From the cell containing the given text, extract its center point as [x, y] coordinate. 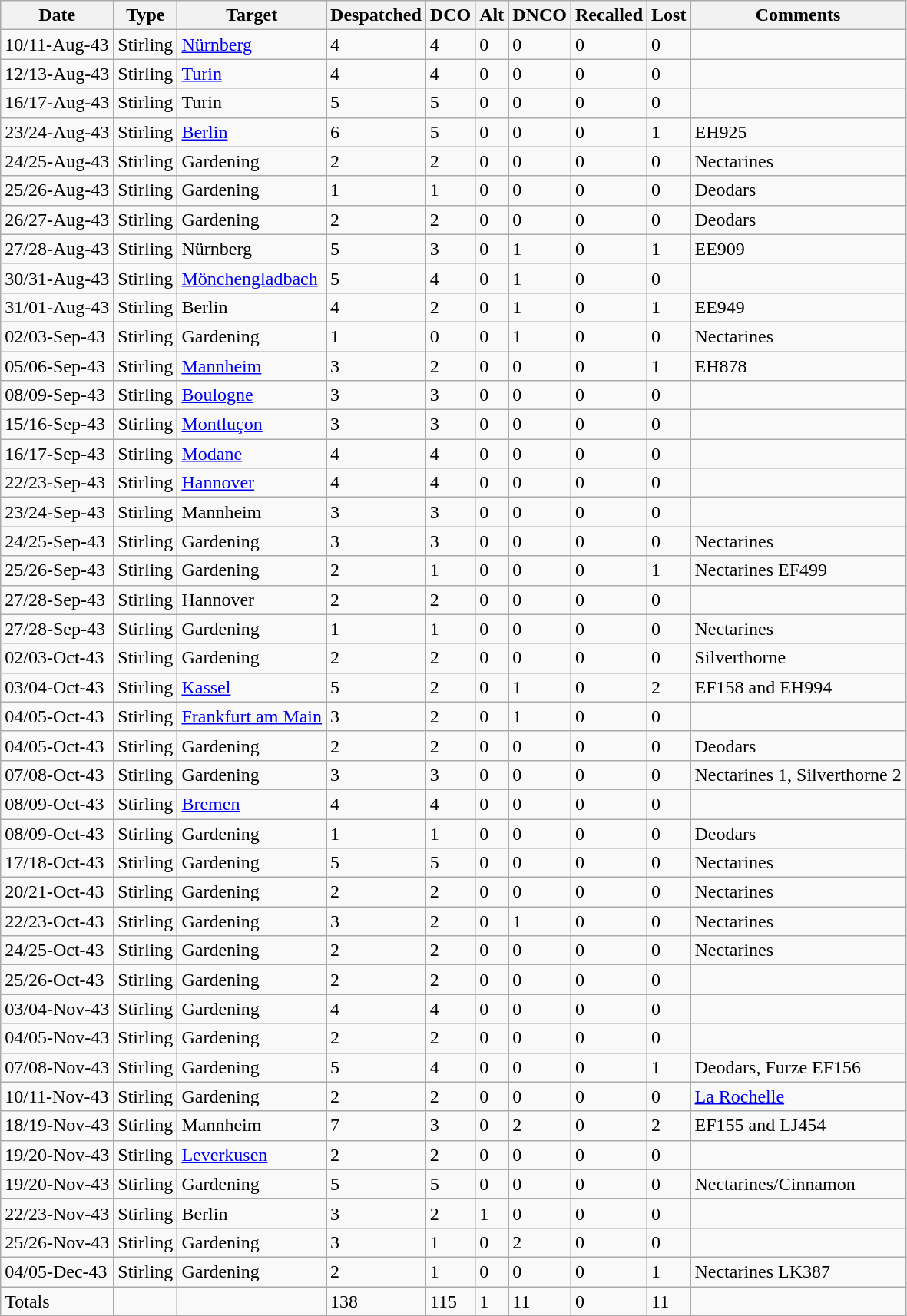
La Rochelle [798, 1096]
18/19-Nov-43 [57, 1126]
10/11-Aug-43 [57, 45]
22/23-Nov-43 [57, 1213]
12/13-Aug-43 [57, 74]
EF158 and EH994 [798, 687]
Bremen [252, 804]
Nectarines 1, Silverthorne 2 [798, 775]
25/26-Oct-43 [57, 980]
30/31-Aug-43 [57, 278]
04/05-Dec-43 [57, 1271]
138 [376, 1301]
Mönchengladbach [252, 278]
24/25-Oct-43 [57, 951]
Deodars, Furze EF156 [798, 1067]
27/28-Aug-43 [57, 249]
02/03-Sep-43 [57, 336]
EH878 [798, 366]
Nectarines LK387 [798, 1271]
Frankfurt am Main [252, 716]
31/01-Aug-43 [57, 307]
Totals [57, 1301]
02/03-Oct-43 [57, 658]
22/23-Oct-43 [57, 921]
25/26-Aug-43 [57, 190]
08/09-Sep-43 [57, 395]
DNCO [540, 15]
23/24-Aug-43 [57, 132]
Montluçon [252, 425]
Lost [669, 15]
Alt [492, 15]
07/08-Nov-43 [57, 1067]
24/25-Sep-43 [57, 541]
Target [252, 15]
7 [376, 1126]
15/16-Sep-43 [57, 425]
22/23-Sep-43 [57, 483]
Comments [798, 15]
10/11-Nov-43 [57, 1096]
Kassel [252, 687]
Despatched [376, 15]
EE949 [798, 307]
DCO [450, 15]
6 [376, 132]
EF155 and LJ454 [798, 1126]
23/24-Sep-43 [57, 512]
Modane [252, 454]
Silverthorne [798, 658]
115 [450, 1301]
EH925 [798, 132]
16/17-Aug-43 [57, 103]
24/25-Aug-43 [57, 161]
Type [146, 15]
25/26-Sep-43 [57, 570]
03/04-Nov-43 [57, 1009]
26/27-Aug-43 [57, 220]
20/21-Oct-43 [57, 892]
Nectarines/Cinnamon [798, 1184]
04/05-Nov-43 [57, 1038]
03/04-Oct-43 [57, 687]
Boulogne [252, 395]
16/17-Sep-43 [57, 454]
EE909 [798, 249]
17/18-Oct-43 [57, 863]
Leverkusen [252, 1155]
05/06-Sep-43 [57, 366]
07/08-Oct-43 [57, 775]
Recalled [608, 15]
Date [57, 15]
25/26-Nov-43 [57, 1242]
Nectarines EF499 [798, 570]
